Return (x, y) of the center of cell containing provided text 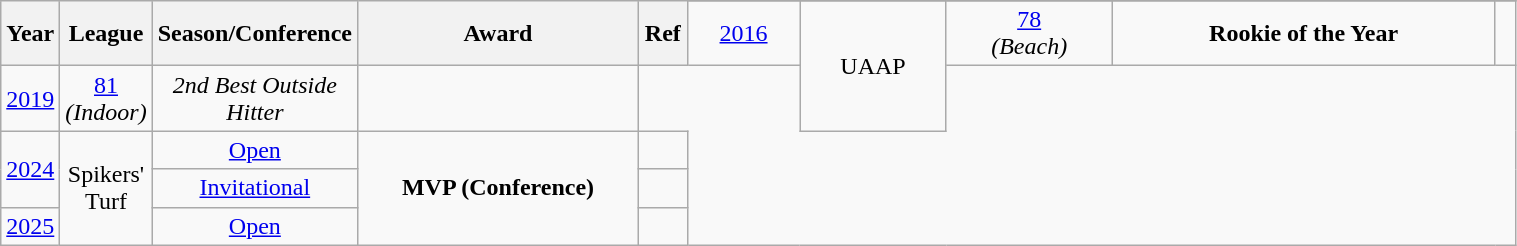
2024 (30, 169)
2016 (744, 34)
Rookie of the Year (1304, 34)
2019 (30, 98)
Spikers' Turf (106, 188)
2025 (30, 226)
Ref (664, 34)
81 (Indoor) (106, 98)
78 (Beach) (1029, 34)
Year (30, 34)
UAAP (873, 66)
2nd Best Outside Hitter (254, 98)
League (106, 34)
Season/Conference (254, 34)
Invitational (254, 188)
MVP (Conference) (498, 188)
Award (498, 34)
